Find where the given text appears and provide that cell's center as (X, Y) coordinate. 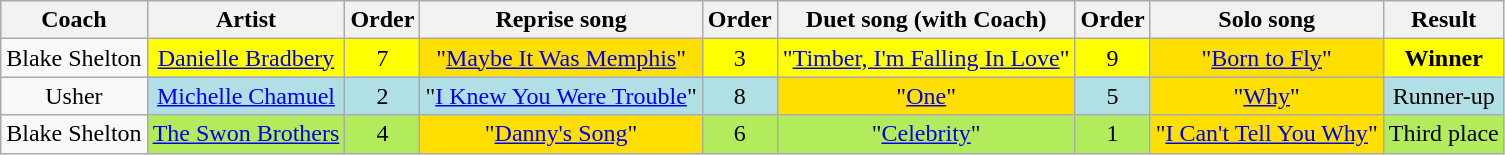
5 (1112, 96)
Artist (246, 20)
9 (1112, 58)
"Celebrity" (926, 134)
Reprise song (561, 20)
Solo song (1266, 20)
Third place (1444, 134)
Coach (74, 20)
4 (382, 134)
"I Knew You Were Trouble" (561, 96)
Usher (74, 96)
3 (740, 58)
"One" (926, 96)
Michelle Chamuel (246, 96)
"Timber, I'm Falling In Love" (926, 58)
6 (740, 134)
7 (382, 58)
8 (740, 96)
Winner (1444, 58)
Result (1444, 20)
1 (1112, 134)
Danielle Bradbery (246, 58)
"Born to Fly" (1266, 58)
"Maybe It Was Memphis" (561, 58)
Runner-up (1444, 96)
"I Can't Tell You Why" (1266, 134)
2 (382, 96)
Duet song (with Coach) (926, 20)
The Swon Brothers (246, 134)
"Danny's Song" (561, 134)
"Why" (1266, 96)
